From the cell containing the given text, extract its center point as (X, Y) coordinate. 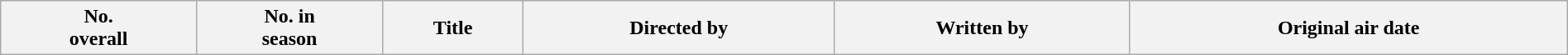
Directed by (678, 28)
Written by (982, 28)
No.overall (99, 28)
Title (453, 28)
Original air date (1348, 28)
No. inseason (289, 28)
